Scan for the cell matching the given text and deliver its [x, y] coordinate at center. 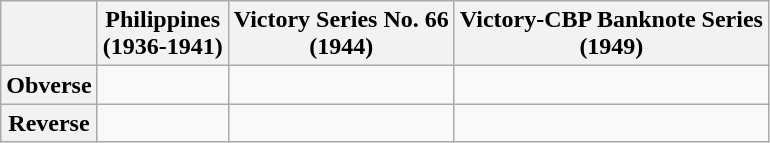
Victory-CBP Banknote Series (1949) [611, 34]
Reverse [49, 123]
Philippines (1936-1941) [162, 34]
Victory Series No. 66 (1944) [341, 34]
Obverse [49, 85]
